For the text-containing cell, return its midpoint in [X, Y] coordinate format. 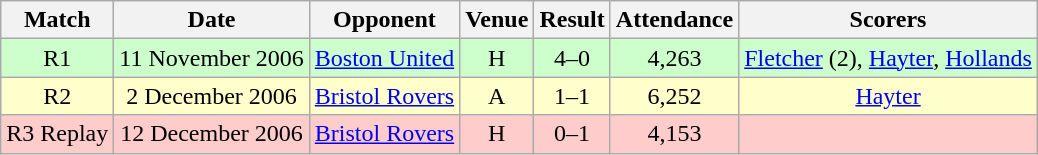
Fletcher (2), Hayter, Hollands [888, 58]
R1 [58, 58]
Attendance [674, 20]
1–1 [572, 96]
4,153 [674, 134]
Date [212, 20]
12 December 2006 [212, 134]
R2 [58, 96]
Boston United [384, 58]
4–0 [572, 58]
11 November 2006 [212, 58]
6,252 [674, 96]
Venue [497, 20]
Match [58, 20]
Scorers [888, 20]
0–1 [572, 134]
Result [572, 20]
2 December 2006 [212, 96]
A [497, 96]
Hayter [888, 96]
4,263 [674, 58]
R3 Replay [58, 134]
Opponent [384, 20]
